Pinpoint the cell where the given text exists, returning its (x, y) midpoint coordinate. 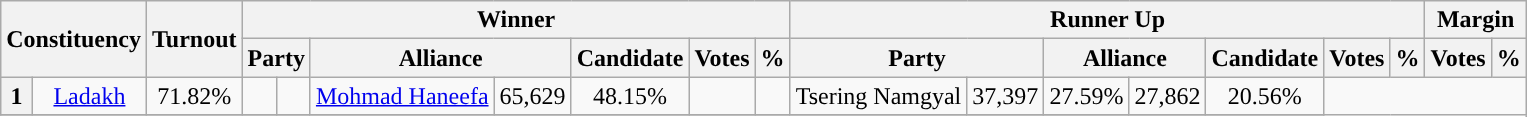
1 (17, 96)
Tsering Namgyal (878, 96)
20.56% (1265, 96)
Turnout (194, 39)
37,397 (1006, 96)
Constituency (74, 39)
Margin (1476, 20)
48.15% (630, 96)
Winner (516, 20)
Ladakh (89, 96)
27,862 (1168, 96)
27.59% (1086, 96)
Mohmad Haneefa (402, 96)
65,629 (532, 96)
71.82% (194, 96)
Runner Up (1108, 20)
